For the text-containing cell, return its midpoint in (X, Y) coordinate format. 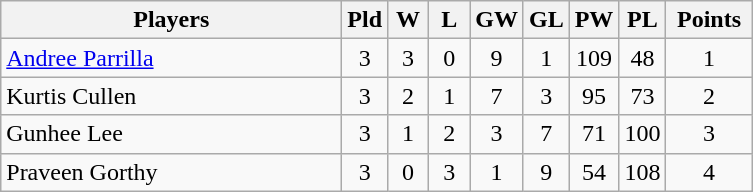
48 (642, 58)
95 (594, 96)
Pld (365, 20)
Praveen Gorthy (172, 172)
L (450, 20)
GL (546, 20)
Gunhee Lee (172, 134)
109 (594, 58)
4 (709, 172)
100 (642, 134)
Andree Parrilla (172, 58)
Kurtis Cullen (172, 96)
PL (642, 20)
Players (172, 20)
108 (642, 172)
71 (594, 134)
GW (497, 20)
Points (709, 20)
PW (594, 20)
54 (594, 172)
73 (642, 96)
W (408, 20)
